Provide the (X, Y) coordinate of the cell's center where the given text is located.  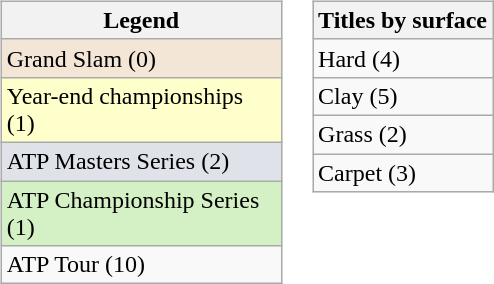
Grass (2) (403, 134)
Grand Slam (0) (141, 58)
Legend (141, 20)
ATP Tour (10) (141, 265)
ATP Masters Series (2) (141, 161)
Titles by surface (403, 20)
Carpet (3) (403, 173)
Hard (4) (403, 58)
Year-end championships (1) (141, 110)
ATP Championship Series (1) (141, 212)
Clay (5) (403, 96)
